Find where the given text appears and provide that cell's center as [x, y] coordinate. 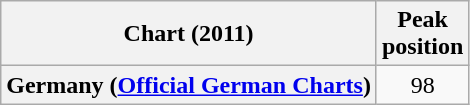
Peakposition [422, 34]
Chart (2011) [189, 34]
98 [422, 85]
Germany (Official German Charts) [189, 85]
